Find where the given text appears and provide that cell's center as (x, y) coordinate. 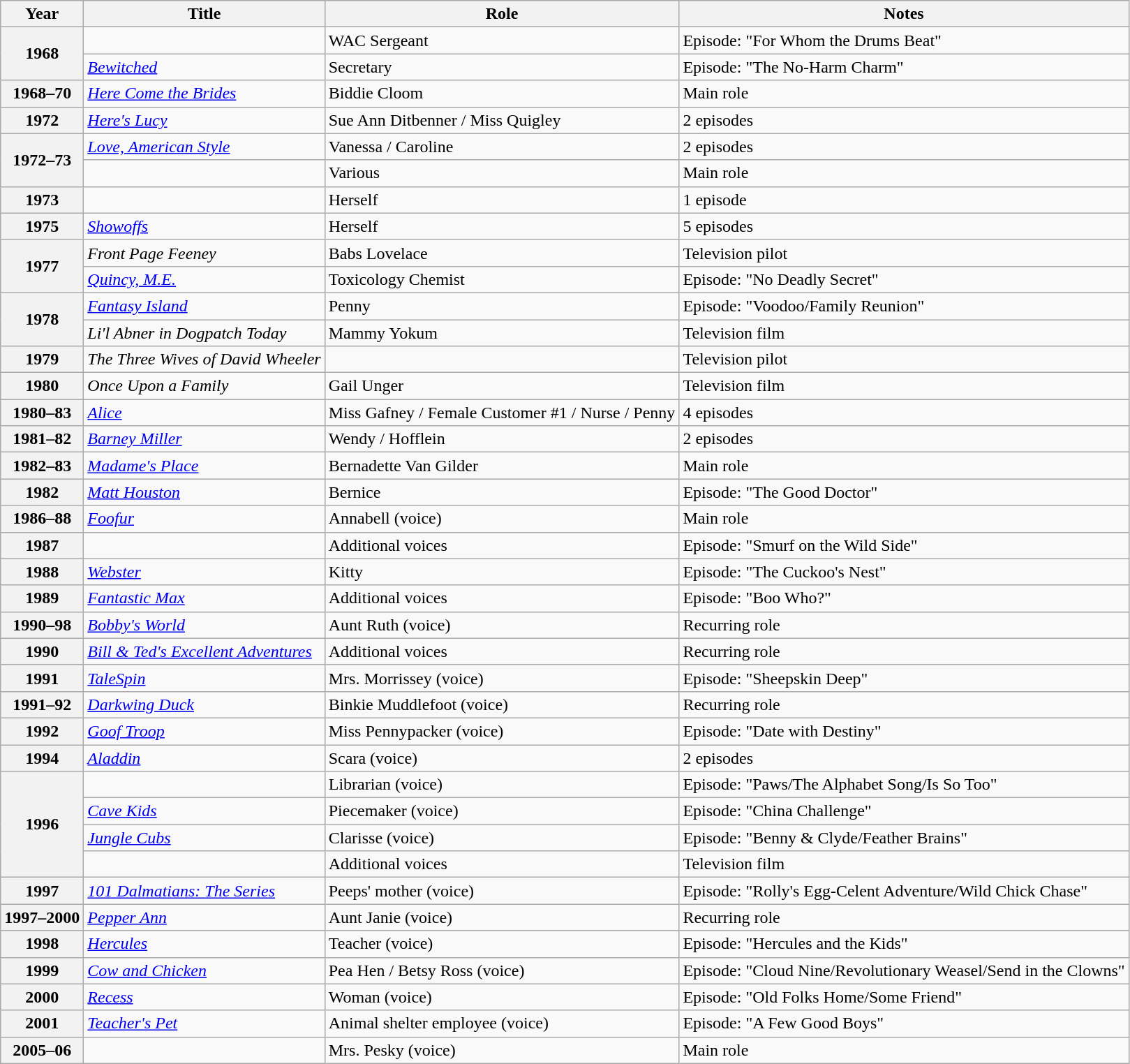
Episode: "A Few Good Boys" (904, 1024)
Vanessa / Caroline (502, 147)
1980 (42, 386)
5 episodes (904, 226)
Episode: "Old Folks Home/Some Friend" (904, 997)
Title (204, 14)
Fantasy Island (204, 306)
Episode: "Benny & Clyde/Feather Brains" (904, 838)
Teacher (voice) (502, 944)
1977 (42, 266)
Teacher's Pet (204, 1024)
Episode: "The Good Doctor" (904, 492)
Pea Hen / Betsy Ross (voice) (502, 970)
Mrs. Pesky (voice) (502, 1050)
1979 (42, 360)
Li'l Abner in Dogpatch Today (204, 333)
1991–92 (42, 704)
Year (42, 14)
1980–83 (42, 413)
1992 (42, 731)
1975 (42, 226)
Mammy Yokum (502, 333)
Cow and Chicken (204, 970)
Bewitched (204, 67)
Gail Unger (502, 386)
Sue Ann Ditbenner / Miss Quigley (502, 120)
Bernadette Van Gilder (502, 466)
Goof Troop (204, 731)
WAC Sergeant (502, 40)
Episode: "Date with Destiny" (904, 731)
Aunt Ruth (voice) (502, 625)
Episode: "No Deadly Secret" (904, 279)
Pepper Ann (204, 917)
1972–73 (42, 160)
Fantastic Max (204, 598)
Quincy, M.E. (204, 279)
Scara (voice) (502, 758)
Hercules (204, 944)
Librarian (voice) (502, 785)
Once Upon a Family (204, 386)
Mrs. Morrissey (voice) (502, 678)
Wendy / Hofflein (502, 439)
101 Dalmatians: The Series (204, 891)
Front Page Feeney (204, 253)
TaleSpin (204, 678)
1997–2000 (42, 917)
Episode: "Boo Who?" (904, 598)
4 episodes (904, 413)
Biddie Cloom (502, 94)
1990–98 (42, 625)
Recess (204, 997)
Cave Kids (204, 811)
Madame's Place (204, 466)
Piecemaker (voice) (502, 811)
Secretary (502, 67)
Barney Miller (204, 439)
1988 (42, 572)
1981–82 (42, 439)
Darkwing Duck (204, 704)
Role (502, 14)
1968–70 (42, 94)
Aladdin (204, 758)
1991 (42, 678)
Episode: "The No-Harm Charm" (904, 67)
Peeps' mother (voice) (502, 891)
Episode: "China Challenge" (904, 811)
Jungle Cubs (204, 838)
Annabell (voice) (502, 519)
Animal shelter employee (voice) (502, 1024)
1968 (42, 54)
2005–06 (42, 1050)
1999 (42, 970)
Penny (502, 306)
2000 (42, 997)
Foofur (204, 519)
Aunt Janie (voice) (502, 917)
2001 (42, 1024)
Miss Gafney / Female Customer #1 / Nurse / Penny (502, 413)
Here Come the Brides (204, 94)
Episode: "Paws/The Alphabet Song/Is So Too" (904, 785)
Showoffs (204, 226)
1996 (42, 825)
Matt Houston (204, 492)
Episode: "Voodoo/Family Reunion" (904, 306)
Miss Pennypacker (voice) (502, 731)
Bobby's World (204, 625)
Bill & Ted's Excellent Adventures (204, 651)
Here's Lucy (204, 120)
Various (502, 173)
1982 (42, 492)
1987 (42, 545)
Toxicology Chemist (502, 279)
Episode: "Smurf on the Wild Side" (904, 545)
Woman (voice) (502, 997)
1 episode (904, 200)
Episode: "Sheepskin Deep" (904, 678)
1994 (42, 758)
Episode: "The Cuckoo's Nest" (904, 572)
Webster (204, 572)
1998 (42, 944)
Notes (904, 14)
1978 (42, 319)
Episode: "Rolly's Egg-Celent Adventure/Wild Chick Chase" (904, 891)
1989 (42, 598)
Episode: "Hercules and the Kids" (904, 944)
1990 (42, 651)
Babs Lovelace (502, 253)
Kitty (502, 572)
Binkie Muddlefoot (voice) (502, 704)
Alice (204, 413)
1972 (42, 120)
Episode: "For Whom the Drums Beat" (904, 40)
The Three Wives of David Wheeler (204, 360)
Bernice (502, 492)
1973 (42, 200)
Episode: "Cloud Nine/Revolutionary Weasel/Send in the Clowns" (904, 970)
1982–83 (42, 466)
1986–88 (42, 519)
Love, American Style (204, 147)
1997 (42, 891)
Clarisse (voice) (502, 838)
